Locate the cell with the specified text and output its (X, Y) center coordinate. 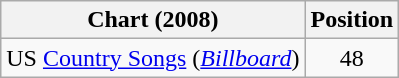
Chart (2008) (153, 20)
US Country Songs (Billboard) (153, 58)
Position (352, 20)
48 (352, 58)
